Locate the cell with the specified text and output its [x, y] center coordinate. 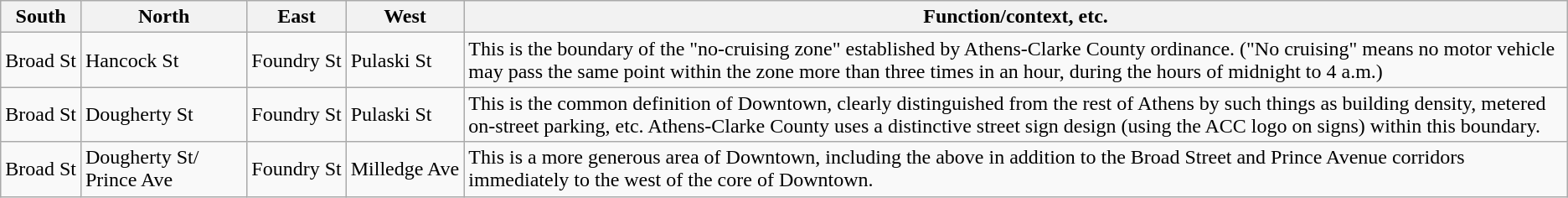
South [41, 17]
Dougherty St/ Prince Ave [163, 169]
Milledge Ave [405, 169]
West [405, 17]
North [163, 17]
Dougherty St [163, 114]
East [297, 17]
Function/context, etc. [1015, 17]
Hancock St [163, 60]
